From the cell containing the given text, extract its center point as (x, y) coordinate. 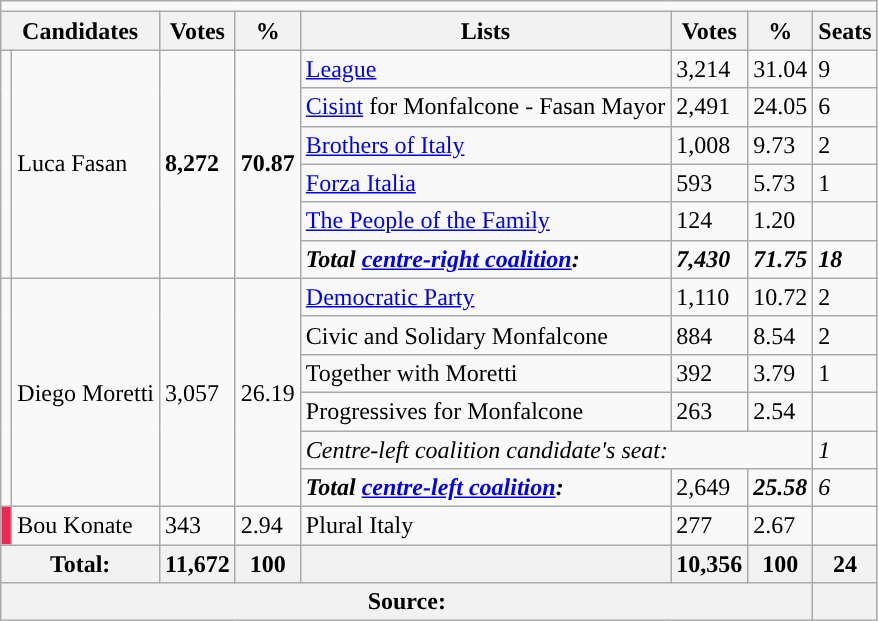
2.67 (780, 526)
277 (710, 526)
25.58 (780, 488)
9.73 (780, 145)
Plural Italy (485, 526)
Cisint for Monfalcone - Fasan Mayor (485, 107)
Total centre-left coalition: (485, 488)
Progressives for Monfalcone (485, 411)
10.72 (780, 297)
Diego Moretti (86, 392)
343 (198, 526)
2,649 (710, 488)
5.73 (780, 183)
Total centre-right coalition: (485, 259)
1,008 (710, 145)
3,057 (198, 392)
Seats (845, 31)
18 (845, 259)
Luca Fasan (86, 164)
Together with Moretti (485, 373)
2.94 (268, 526)
11,672 (198, 564)
593 (710, 183)
7,430 (710, 259)
Centre-left coalition candidate's seat: (556, 449)
2.54 (780, 411)
1,110 (710, 297)
26.19 (268, 392)
1.20 (780, 221)
Civic and Solidary Monfalcone (485, 335)
8.54 (780, 335)
9 (845, 69)
124 (710, 221)
Source: (407, 602)
3.79 (780, 373)
Forza Italia (485, 183)
2,491 (710, 107)
24 (845, 564)
League (485, 69)
3,214 (710, 69)
884 (710, 335)
Democratic Party (485, 297)
392 (710, 373)
The People of the Family (485, 221)
Brothers of Italy (485, 145)
70.87 (268, 164)
Candidates (80, 31)
Total: (80, 564)
10,356 (710, 564)
8,272 (198, 164)
71.75 (780, 259)
Lists (485, 31)
24.05 (780, 107)
31.04 (780, 69)
Bou Konate (86, 526)
263 (710, 411)
